Find where the given text appears and provide that cell's center as [x, y] coordinate. 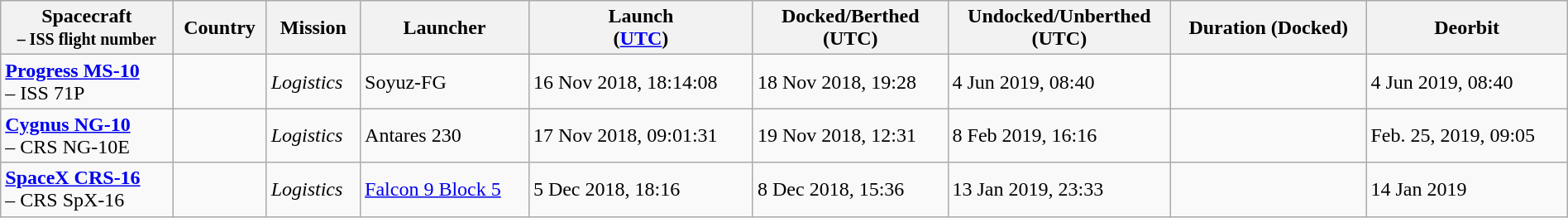
13 Jan 2019, 23:33 [1059, 189]
8 Dec 2018, 15:36 [850, 189]
18 Nov 2018, 19:28 [850, 81]
Docked/Berthed(UTC) [850, 28]
Undocked/Unberthed(UTC) [1059, 28]
SpaceX CRS-16 – CRS SpX-16 [87, 189]
Progress MS-10 – ISS 71P [87, 81]
Antares 230 [445, 136]
Cygnus NG-10 – CRS NG-10E [87, 136]
Spacecraft– ISS flight number [87, 28]
8 Feb 2019, 16:16 [1059, 136]
Duration (Docked) [1269, 28]
19 Nov 2018, 12:31 [850, 136]
14 Jan 2019 [1467, 189]
Feb. 25, 2019, 09:05 [1467, 136]
16 Nov 2018, 18:14:08 [640, 81]
Country [220, 28]
Soyuz-FG [445, 81]
Launch(UTC) [640, 28]
5 Dec 2018, 18:16 [640, 189]
17 Nov 2018, 09:01:31 [640, 136]
Falcon 9 Block 5 [445, 189]
Mission [313, 28]
Launcher [445, 28]
Deorbit [1467, 28]
